Locate the cell with the specified text and output its [x, y] center coordinate. 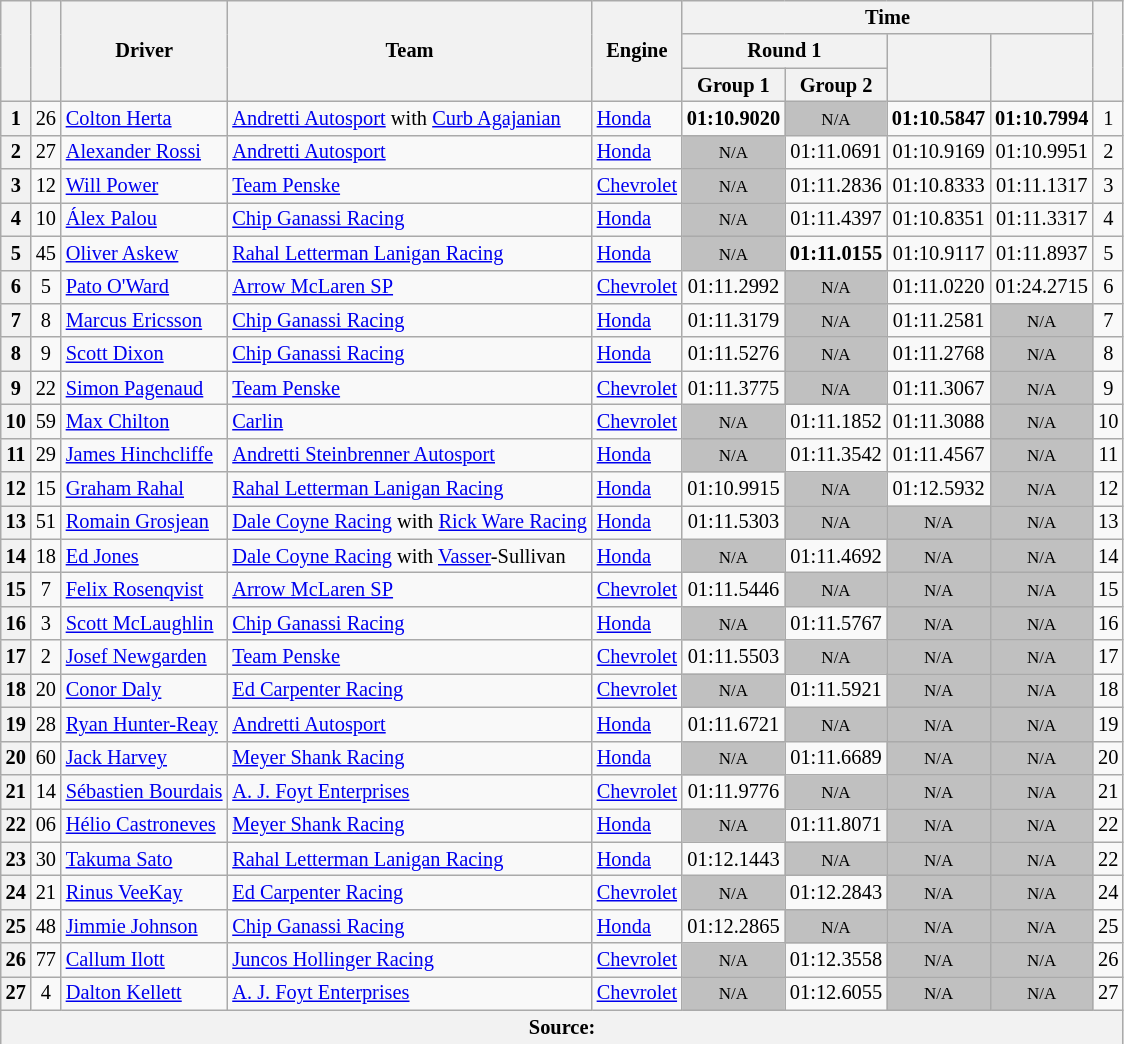
01:10.7994 [1042, 118]
Sébastien Bourdais [144, 791]
Will Power [144, 186]
James Hinchcliffe [144, 455]
Andretti Steinbrenner Autosport [409, 455]
01:11.2768 [938, 354]
01:11.6721 [734, 724]
Carlin [409, 421]
Oliver Askew [144, 253]
Source: [562, 1027]
01:10.8351 [938, 219]
01:12.5932 [938, 489]
01:12.2865 [734, 926]
01:11.9776 [734, 791]
Conor Daly [144, 690]
01:11.3088 [938, 421]
01:10.5847 [938, 118]
Pato O'Ward [144, 287]
Scott McLaughlin [144, 623]
01:11.5446 [734, 589]
Hélio Castroneves [144, 825]
01:11.3067 [938, 388]
Time [888, 17]
01:24.2715 [1042, 287]
48 [46, 926]
29 [46, 455]
01:11.2581 [938, 320]
Colton Herta [144, 118]
01:11.1852 [836, 421]
Rinus VeeKay [144, 892]
Engine [637, 50]
01:11.3179 [734, 320]
01:12.2843 [836, 892]
Simon Pagenaud [144, 388]
Alexander Rossi [144, 152]
60 [46, 758]
01:11.5303 [734, 522]
01:10.8333 [938, 186]
01:11.0155 [836, 253]
01:11.4567 [938, 455]
Round 1 [784, 51]
01:10.9020 [734, 118]
Team [409, 50]
Scott Dixon [144, 354]
59 [46, 421]
01:11.3542 [836, 455]
Callum Ilott [144, 960]
Josef Newgarden [144, 657]
Juncos Hollinger Racing [409, 960]
01:11.0691 [836, 152]
01:11.5276 [734, 354]
Group 1 [734, 85]
01:11.8937 [1042, 253]
23 [16, 859]
01:12.1443 [734, 859]
01:12.6055 [836, 993]
Ed Jones [144, 556]
28 [46, 724]
Marcus Ericsson [144, 320]
Felix Rosenqvist [144, 589]
Jimmie Johnson [144, 926]
01:11.3775 [734, 388]
Andretti Autosport with Curb Agajanian [409, 118]
Jack Harvey [144, 758]
01:11.2836 [836, 186]
Takuma Sato [144, 859]
01:11.6689 [836, 758]
01:11.2992 [734, 287]
Dale Coyne Racing with Rick Ware Racing [409, 522]
01:11.5921 [836, 690]
01:11.4397 [836, 219]
01:11.1317 [1042, 186]
01:11.5503 [734, 657]
01:11.3317 [1042, 219]
01:11.4692 [836, 556]
Ryan Hunter-Reay [144, 724]
01:10.9117 [938, 253]
Romain Grosjean [144, 522]
01:10.9169 [938, 152]
30 [46, 859]
Graham Rahal [144, 489]
Dale Coyne Racing with Vasser-Sullivan [409, 556]
01:11.8071 [836, 825]
01:12.3558 [836, 960]
45 [46, 253]
Dalton Kellett [144, 993]
Max Chilton [144, 421]
Álex Palou [144, 219]
77 [46, 960]
01:10.9915 [734, 489]
Driver [144, 50]
01:10.9951 [1042, 152]
01:11.5767 [836, 623]
51 [46, 522]
01:11.0220 [938, 287]
06 [46, 825]
Group 2 [836, 85]
